Locate the cell with the specified text and output its (x, y) center coordinate. 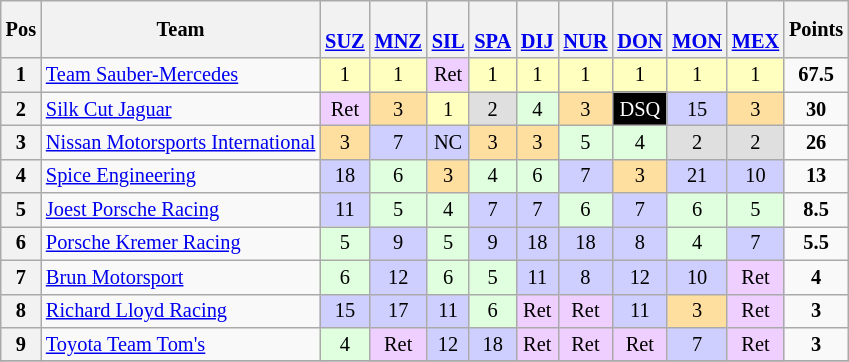
MON (697, 29)
MEX (756, 29)
30 (816, 109)
Toyota Team Tom's (180, 344)
MNZ (398, 29)
Points (816, 29)
5.5 (816, 243)
Joest Porsche Racing (180, 210)
SPA (492, 29)
SIL (448, 29)
NC (448, 142)
13 (816, 176)
Pos (21, 29)
26 (816, 142)
SUZ (344, 29)
8.5 (816, 210)
Team (180, 29)
Richard Lloyd Racing (180, 311)
DIJ (538, 29)
67.5 (816, 75)
17 (398, 311)
NUR (586, 29)
Brun Motorsport (180, 277)
Spice Engineering (180, 176)
DON (640, 29)
21 (697, 176)
DSQ (640, 109)
Team Sauber-Mercedes (180, 75)
Nissan Motorsports International (180, 142)
Silk Cut Jaguar (180, 109)
Porsche Kremer Racing (180, 243)
